Search for the cell housing the specified text and yield its (X, Y) center coordinate. 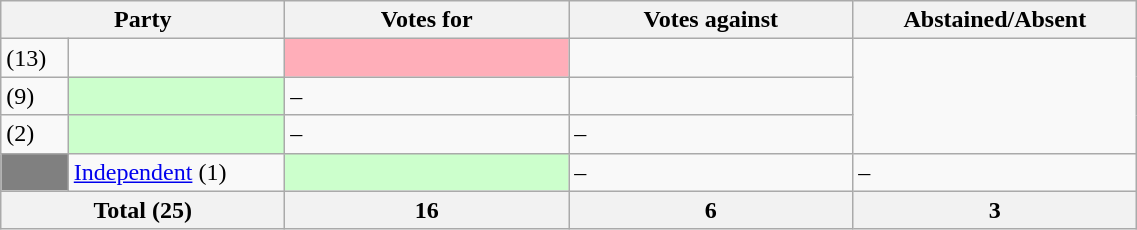
Abstained/Absent (995, 20)
Votes for (427, 20)
Independent (1) (176, 172)
6 (711, 210)
(13) (35, 58)
16 (427, 210)
Votes against (711, 20)
Total (25) (143, 210)
(2) (35, 134)
3 (995, 210)
Party (143, 20)
(9) (35, 96)
